Identify which cell holds the provided text, then report its (x, y) central coordinate. 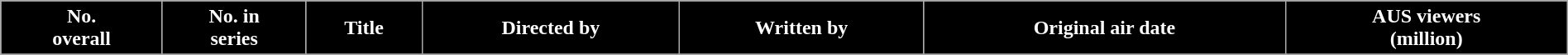
Directed by (551, 28)
No. inseries (233, 28)
AUS viewers (million) (1426, 28)
Title (364, 28)
No. overall (82, 28)
Written by (801, 28)
Original air date (1105, 28)
